Scan for the cell matching the given text and deliver its [X, Y] coordinate at center. 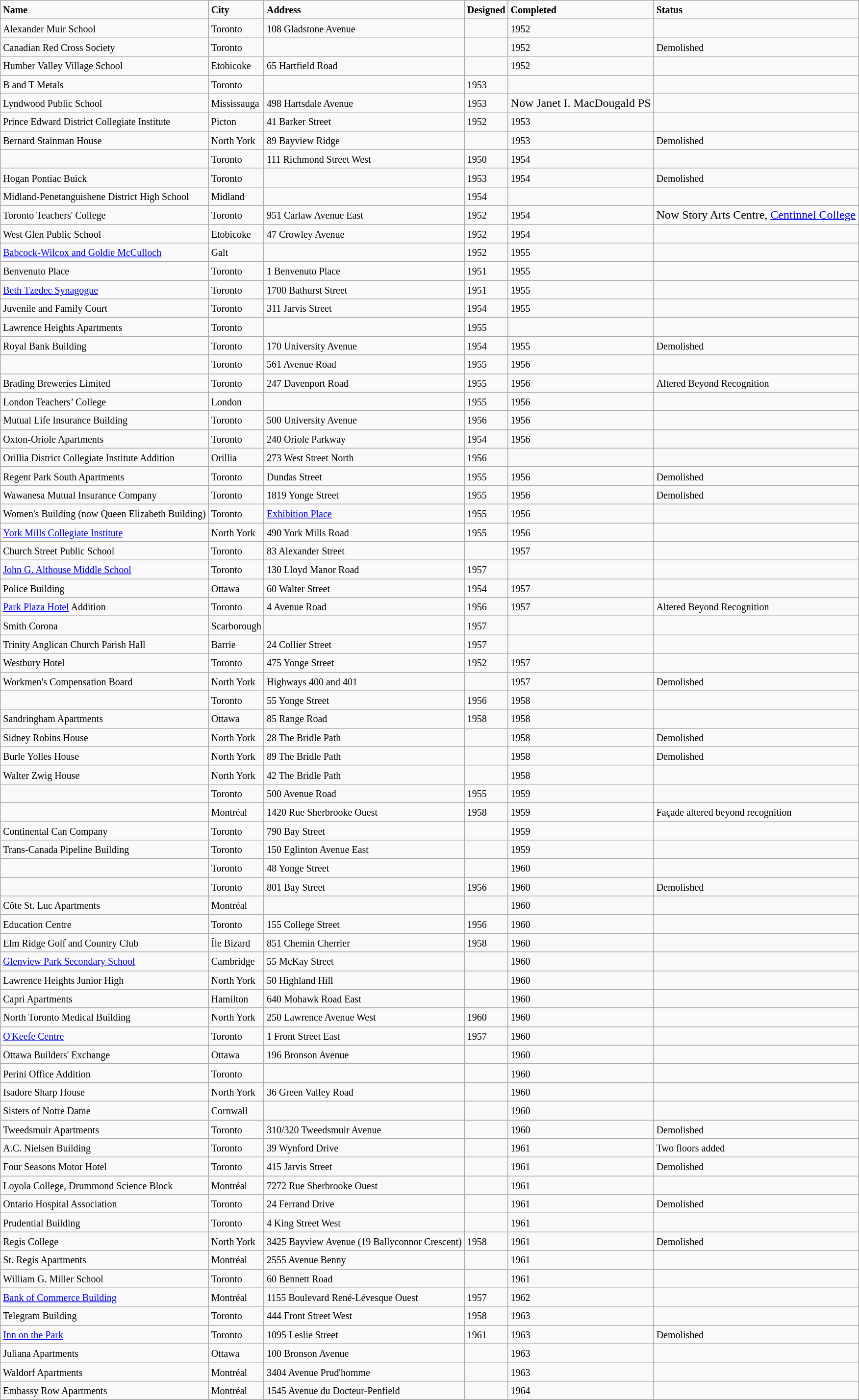
O'Keefe Centre [104, 1036]
490 York Mills Road [364, 532]
Embassy Row Apartments [104, 1390]
444 Front Street West [364, 1316]
130 Lloyd Manor Road [364, 570]
Tweedsmuir Apartments [104, 1129]
Île Bizard [236, 943]
1095 Leslie Street [364, 1334]
310/320 Tweedsmuir Avenue [364, 1129]
1 Front Street East [364, 1036]
Trans-Canada Pipeline Building [104, 850]
Canadian Red Cross Society [104, 47]
Walter Zwig House [104, 775]
Mutual Life Insurance Building [104, 420]
951 Carlaw Avenue East [364, 215]
Education Centre [104, 924]
Côte St. Luc Apartments [104, 905]
Now Janet I. MacDougald PS [581, 103]
41 Barker Street [364, 122]
Lawrence Heights Apartments [104, 327]
65 Hartfield Road [364, 66]
Mississauga [236, 103]
Orillia [236, 457]
St. Regis Apartments [104, 1260]
1700 Bathurst Street [364, 290]
155 College Street [364, 924]
1 Benvenuto Place [364, 271]
Isadore Sharp House [104, 1092]
Barrie [236, 644]
Prudential Building [104, 1223]
Orillia District Collegiate Institute Addition [104, 457]
Cambridge [236, 961]
36 Green Valley Road [364, 1092]
Sandringham Apartments [104, 719]
1420 Rue Sherbrooke Ouest [364, 812]
150 Eglinton Avenue East [364, 850]
London Teachers’ College [104, 401]
60 Bennett Road [364, 1278]
Exhibition Place [364, 513]
Perini Office Addition [104, 1073]
500 Avenue Road [364, 793]
Waldorf Apartments [104, 1372]
50 Highland Hill [364, 980]
Midland-Penetanguishene District High School [104, 196]
Lyndwood Public School [104, 103]
Park Plaza Hotel Addition [104, 607]
498 Hartsdale Avenue [364, 103]
Cornwall [236, 1110]
Ontario Hospital Association [104, 1204]
108 Gladstone Avenue [364, 28]
Police Building [104, 588]
240 Oriole Parkway [364, 439]
89 Bayview Ridge [364, 140]
Picton [236, 122]
Elm Ridge Golf and Country Club [104, 943]
John G. Althouse Middle School [104, 570]
247 Davenport Road [364, 383]
Women's Building (now Queen Elizabeth Building) [104, 513]
85 Range Road [364, 719]
Bernard Stainman House [104, 140]
Church Street Public School [104, 551]
Designed [486, 10]
Bank of Commerce Building [104, 1297]
Capri Apartments [104, 999]
196 Bronson Avenue [364, 1054]
Name [104, 10]
Juliana Apartments [104, 1353]
Regent Park South Apartments [104, 476]
250 Lawrence Avenue West [364, 1017]
Burle Yolles House [104, 756]
Address [364, 10]
1962 [581, 1297]
851 Chemin Cherrier [364, 943]
24 Ferrand Drive [364, 1204]
415 Jarvis Street [364, 1167]
Juvenile and Family Court [104, 308]
Westbury Hotel [104, 663]
Ottawa Builders' Exchange [104, 1054]
Smith Corona [104, 625]
801 Bay Street [364, 887]
89 The Bridle Path [364, 756]
Wawanesa Mutual Insurance Company [104, 495]
7272 Rue Sherbrooke Ouest [364, 1185]
Brading Breweries Limited [104, 383]
3425 Bayview Avenue (19 Ballyconnor Crescent) [364, 1241]
London [236, 401]
3404 Avenue Prud'homme [364, 1372]
83 Alexander Street [364, 551]
1155 Boulevard René-Lévesque Ouest [364, 1297]
Babcock-Wilcox and Goldie McCulloch [104, 252]
42 The Bridle Path [364, 775]
Two floors added [756, 1148]
48 Yonge Street [364, 868]
28 The Bridle Path [364, 737]
Alexander Muir School [104, 28]
1819 Yonge Street [364, 495]
Midland [236, 196]
William G. Miller School [104, 1278]
475 Yonge Street [364, 663]
Continental Can Company [104, 831]
55 McKay Street [364, 961]
Humber Valley Village School [104, 66]
A.C. Nielsen Building [104, 1148]
2555 Avenue Benny [364, 1260]
561 Avenue Road [364, 364]
47 Crowley Avenue [364, 234]
Lawrence Heights Junior High [104, 980]
Hamilton [236, 999]
Status [756, 10]
Four Seasons Motor Hotel [104, 1167]
Sidney Robins House [104, 737]
B and T Metals [104, 84]
Glenview Park Secondary School [104, 961]
York Mills Collegiate Institute [104, 532]
500 University Avenue [364, 420]
Loyola College, Drummond Science Block [104, 1185]
4 King Street West [364, 1223]
Regis College [104, 1241]
111 Richmond Street West [364, 159]
39 Wynford Drive [364, 1148]
Hogan Pontiac Buick [104, 177]
City [236, 10]
Façade altered beyond recognition [756, 812]
24 Collier Street [364, 644]
1964 [581, 1390]
Highways 400 and 401 [364, 681]
Now Story Arts Centre, Centinnel College [756, 215]
Workmen's Compensation Board [104, 681]
Royal Bank Building [104, 346]
Oxton-Oriole Apartments [104, 439]
55 Yonge Street [364, 700]
Prince Edward District Collegiate Institute [104, 122]
Galt [236, 252]
Benvenuto Place [104, 271]
311 Jarvis Street [364, 308]
Telegram Building [104, 1316]
Completed [581, 10]
640 Mohawk Road East [364, 999]
North Toronto Medical Building [104, 1017]
170 University Avenue [364, 346]
100 Bronson Avenue [364, 1353]
4 Avenue Road [364, 607]
Beth Tzedec Synagogue [104, 290]
1950 [486, 159]
Scarborough [236, 625]
1545 Avenue du Docteur-Penfield [364, 1390]
273 West Street North [364, 457]
West Glen Public School [104, 234]
Sisters of Notre Dame [104, 1110]
790 Bay Street [364, 831]
Toronto Teachers' College [104, 215]
60 Walter Street [364, 588]
Dundas Street [364, 476]
Trinity Anglican Church Parish Hall [104, 644]
Inn on the Park [104, 1334]
